Find where the given text appears and provide that cell's center as (X, Y) coordinate. 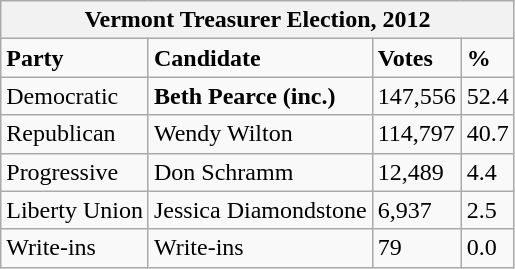
2.5 (488, 210)
Vermont Treasurer Election, 2012 (258, 20)
0.0 (488, 248)
Liberty Union (75, 210)
Progressive (75, 172)
4.4 (488, 172)
Don Schramm (260, 172)
Beth Pearce (inc.) (260, 96)
Republican (75, 134)
Votes (416, 58)
6,937 (416, 210)
Democratic (75, 96)
Candidate (260, 58)
% (488, 58)
79 (416, 248)
114,797 (416, 134)
147,556 (416, 96)
12,489 (416, 172)
Jessica Diamondstone (260, 210)
Wendy Wilton (260, 134)
52.4 (488, 96)
40.7 (488, 134)
Party (75, 58)
